Pinpoint the cell where the given text exists, returning its (X, Y) midpoint coordinate. 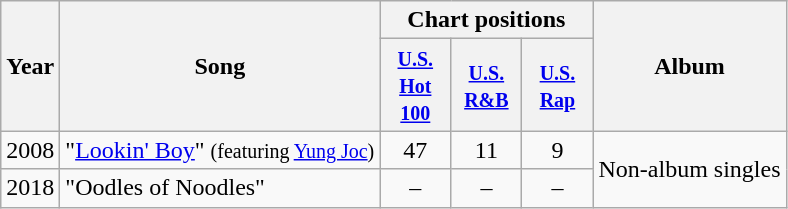
9 (558, 150)
Song (220, 66)
11 (486, 150)
U.S. R&B (486, 85)
2018 (30, 188)
U.S. Hot 100 (416, 85)
Year (30, 66)
"Lookin' Boy" (featuring Yung Joc) (220, 150)
2008 (30, 150)
Chart positions (486, 20)
Album (690, 66)
U.S. Rap (558, 85)
"Oodles of Noodles" (220, 188)
47 (416, 150)
Non-album singles (690, 169)
